Find where the given text appears and provide that cell's center as [x, y] coordinate. 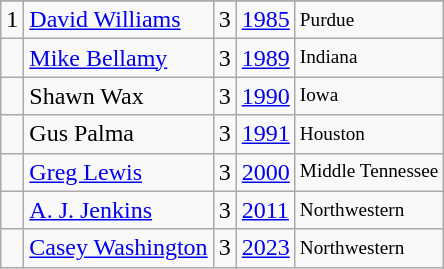
David Williams [118, 20]
Mike Bellamy [118, 58]
Indiana [369, 58]
A. J. Jenkins [118, 210]
1991 [266, 134]
2000 [266, 172]
2023 [266, 248]
Gus Palma [118, 134]
Purdue [369, 20]
Iowa [369, 96]
2011 [266, 210]
Casey Washington [118, 248]
1 [12, 20]
Greg Lewis [118, 172]
1989 [266, 58]
Middle Tennessee [369, 172]
Shawn Wax [118, 96]
1985 [266, 20]
1990 [266, 96]
Houston [369, 134]
